For the text-containing cell, return its midpoint in (x, y) coordinate format. 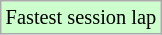
Fastest session lap (81, 17)
